Determine the [x, y] coordinate at the center of the cell enclosing the given text.  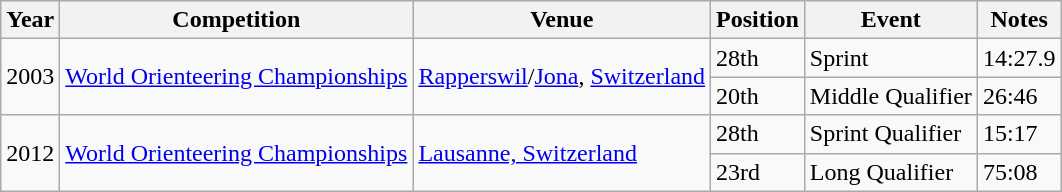
23rd [758, 172]
Competition [236, 20]
2003 [30, 77]
26:46 [1019, 96]
Year [30, 20]
20th [758, 96]
Lausanne, Switzerland [562, 153]
14:27.9 [1019, 58]
Sprint Qualifier [890, 134]
Notes [1019, 20]
Middle Qualifier [890, 96]
Long Qualifier [890, 172]
Position [758, 20]
Rapperswil/Jona, Switzerland [562, 77]
75:08 [1019, 172]
Event [890, 20]
15:17 [1019, 134]
Venue [562, 20]
2012 [30, 153]
Sprint [890, 58]
